Provide the [X, Y] coordinate of the cell's center where the given text is located.  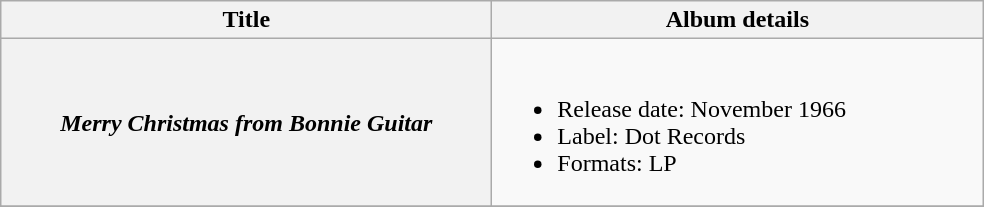
Album details [738, 20]
Release date: November 1966Label: Dot RecordsFormats: LP [738, 122]
Merry Christmas from Bonnie Guitar [246, 122]
Title [246, 20]
